Find where the given text appears and provide that cell's center as [X, Y] coordinate. 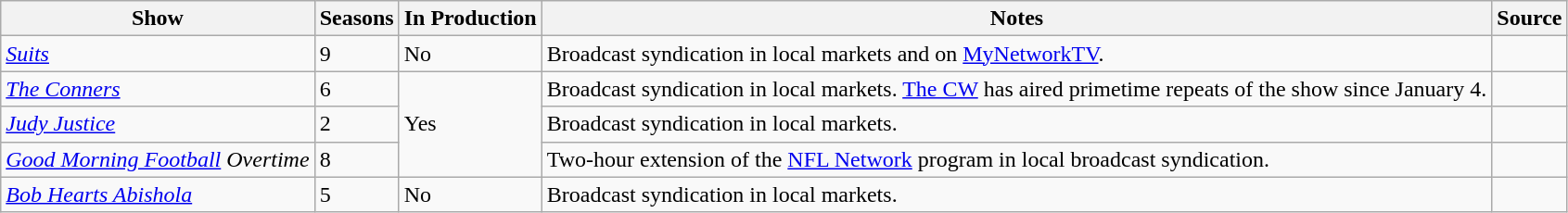
2 [356, 124]
8 [356, 159]
The Conners [158, 89]
Broadcast syndication in local markets and on MyNetworkTV. [1016, 54]
Two-hour extension of the NFL Network program in local broadcast syndication. [1016, 159]
Seasons [356, 19]
Bob Hearts Abishola [158, 194]
Broadcast syndication in local markets. The CW has aired primetime repeats of the show since January 4. [1016, 89]
Show [158, 19]
Good Morning Football Overtime [158, 159]
Yes [470, 124]
9 [356, 54]
Notes [1016, 19]
Judy Justice [158, 124]
6 [356, 89]
In Production [470, 19]
5 [356, 194]
Source [1530, 19]
Suits [158, 54]
